Detect which cell encompasses the target text, then output its (X, Y) center coordinate. 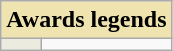
Awards legends (86, 20)
